Output the (X, Y) coordinate of the center of the cell containing the given text.  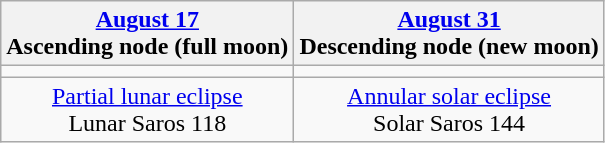
Partial lunar eclipseLunar Saros 118 (148, 110)
August 31Descending node (new moon) (449, 34)
August 17Ascending node (full moon) (148, 34)
Annular solar eclipseSolar Saros 144 (449, 110)
